Scan for the cell matching the given text and deliver its (x, y) coordinate at center. 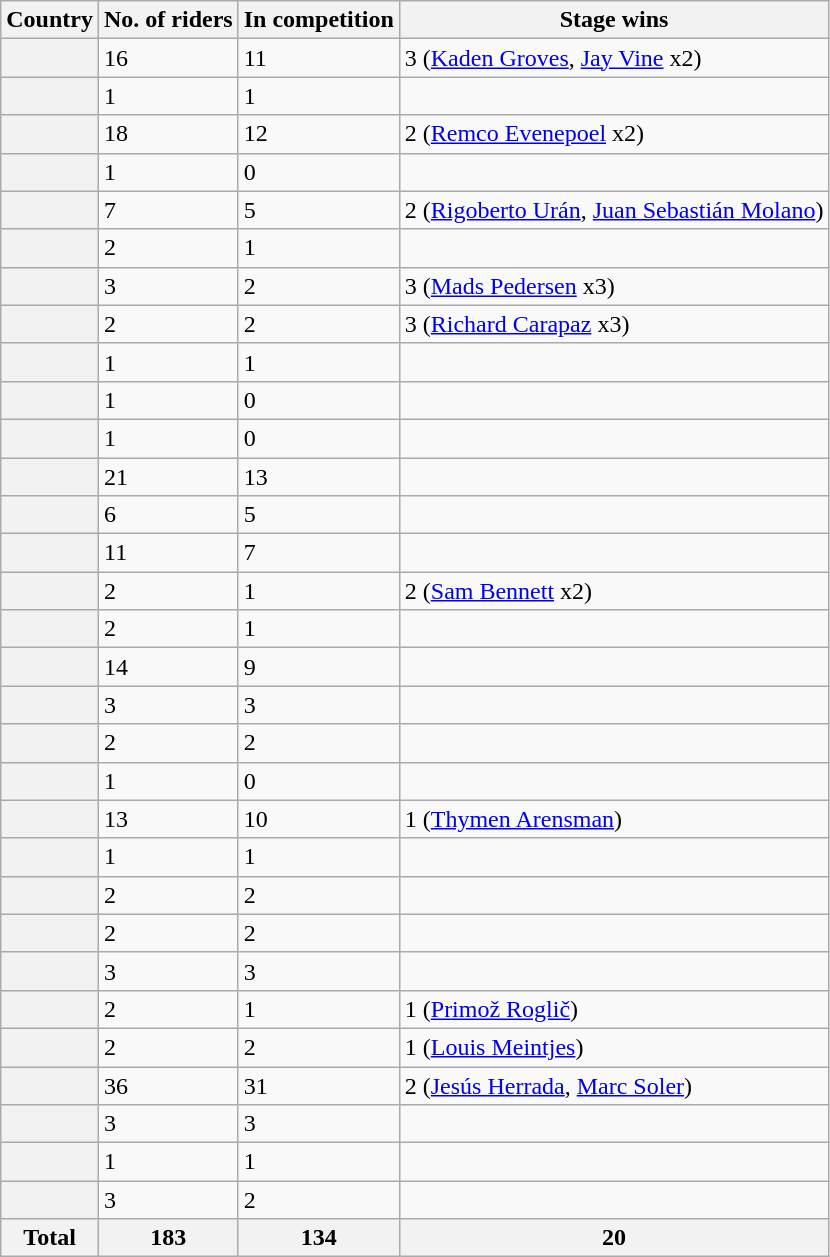
3 (Kaden Groves, Jay Vine x2) (614, 58)
1 (Thymen Arensman) (614, 819)
134 (318, 1238)
9 (318, 667)
Total (50, 1238)
No. of riders (168, 20)
10 (318, 819)
31 (318, 1085)
2 (Jesús Herrada, Marc Soler) (614, 1085)
Country (50, 20)
183 (168, 1238)
1 (Louis Meintjes) (614, 1047)
3 (Mads Pedersen x3) (614, 286)
1 (Primož Roglič) (614, 1009)
18 (168, 134)
Stage wins (614, 20)
2 (Remco Evenepoel x2) (614, 134)
14 (168, 667)
3 (Richard Carapaz x3) (614, 324)
2 (Rigoberto Urán, Juan Sebastián Molano) (614, 210)
21 (168, 477)
16 (168, 58)
20 (614, 1238)
In competition (318, 20)
12 (318, 134)
36 (168, 1085)
2 (Sam Bennett x2) (614, 591)
6 (168, 515)
